Return (X, Y) of the center of cell containing provided text 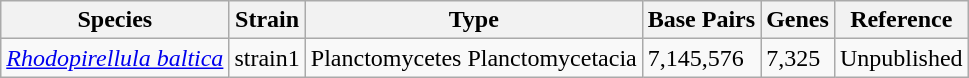
Reference (901, 20)
Species (115, 20)
Rhodopirellula baltica (115, 58)
Planctomycetes Planctomycetacia (474, 58)
Strain (267, 20)
Genes (798, 20)
Unpublished (901, 58)
7,325 (798, 58)
Base Pairs (701, 20)
Type (474, 20)
7,145,576 (701, 58)
strain1 (267, 58)
